Provide the (X, Y) coordinate of the cell's center where the given text is located.  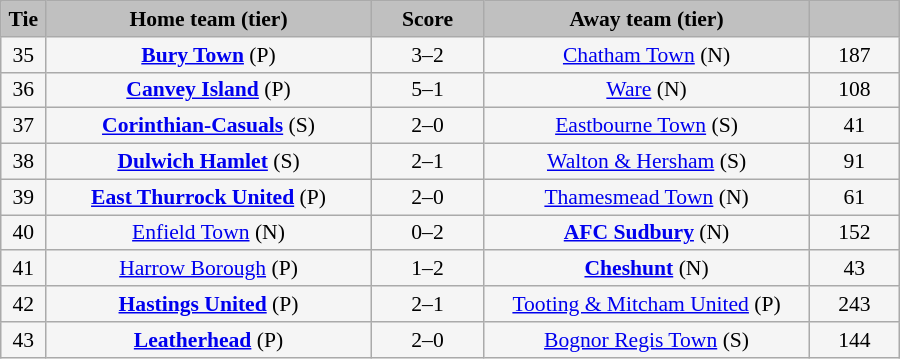
Walton & Hersham (S) (647, 162)
Ware (N) (647, 90)
Dulwich Hamlet (S) (209, 162)
Away team (tier) (647, 19)
East Thurrock United (P) (209, 197)
Corinthian-Casuals (S) (209, 126)
Score (427, 19)
AFC Sudbury (N) (647, 233)
Tie (24, 19)
Bury Town (P) (209, 55)
3–2 (427, 55)
Canvey Island (P) (209, 90)
Tooting & Mitcham United (P) (647, 304)
1–2 (427, 269)
187 (854, 55)
Enfield Town (N) (209, 233)
5–1 (427, 90)
37 (24, 126)
61 (854, 197)
108 (854, 90)
Harrow Borough (P) (209, 269)
152 (854, 233)
40 (24, 233)
Cheshunt (N) (647, 269)
144 (854, 340)
243 (854, 304)
Home team (tier) (209, 19)
Eastbourne Town (S) (647, 126)
Chatham Town (N) (647, 55)
Bognor Regis Town (S) (647, 340)
39 (24, 197)
Leatherhead (P) (209, 340)
42 (24, 304)
35 (24, 55)
38 (24, 162)
36 (24, 90)
91 (854, 162)
Thamesmead Town (N) (647, 197)
Hastings United (P) (209, 304)
0–2 (427, 233)
